Pinpoint the cell where the given text exists, returning its (X, Y) midpoint coordinate. 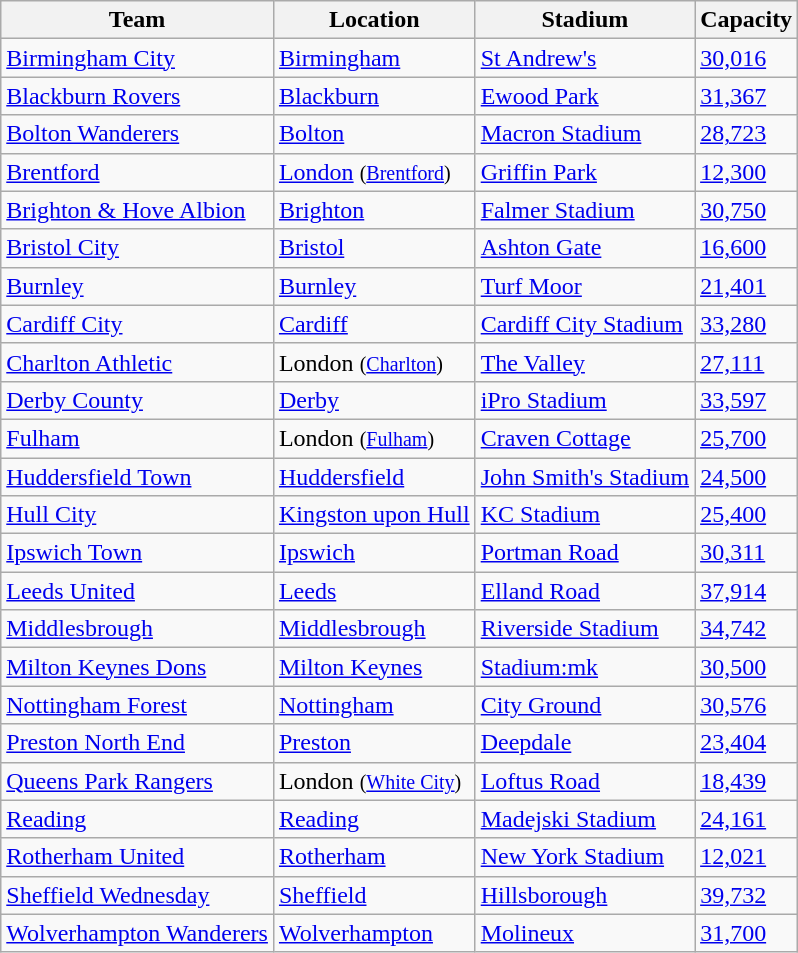
Preston (374, 743)
Ewood Park (584, 96)
Bolton Wanderers (138, 134)
Loftus Road (584, 781)
Blackburn (374, 96)
Nottingham (374, 705)
Bristol (374, 248)
33,280 (746, 324)
37,914 (746, 591)
25,400 (746, 515)
31,367 (746, 96)
21,401 (746, 286)
Molineux (584, 933)
18,439 (746, 781)
Ashton Gate (584, 248)
City Ground (584, 705)
Elland Road (584, 591)
25,700 (746, 438)
John Smith's Stadium (584, 477)
Madejski Stadium (584, 819)
Milton Keynes (374, 667)
Queens Park Rangers (138, 781)
Blackburn Rovers (138, 96)
Craven Cottage (584, 438)
Brighton (374, 210)
31,700 (746, 933)
London (White City) (374, 781)
Location (374, 20)
Deepdale (584, 743)
Portman Road (584, 553)
39,732 (746, 895)
Nottingham Forest (138, 705)
Derby County (138, 400)
Sheffield Wednesday (138, 895)
Griffin Park (584, 172)
Leeds United (138, 591)
Bristol City (138, 248)
30,500 (746, 667)
Stadium:mk (584, 667)
Macron Stadium (584, 134)
London (Brentford) (374, 172)
Cardiff (374, 324)
Hillsborough (584, 895)
Birmingham (374, 58)
Rotherham (374, 857)
Bolton (374, 134)
30,576 (746, 705)
iPro Stadium (584, 400)
Capacity (746, 20)
Huddersfield (374, 477)
KC Stadium (584, 515)
30,750 (746, 210)
Team (138, 20)
Ipswich (374, 553)
33,597 (746, 400)
Turf Moor (584, 286)
Milton Keynes Dons (138, 667)
Derby (374, 400)
Huddersfield Town (138, 477)
Cardiff City Stadium (584, 324)
34,742 (746, 629)
12,021 (746, 857)
London (Fulham) (374, 438)
Fulham (138, 438)
Rotherham United (138, 857)
Wolverhampton (374, 933)
Leeds (374, 591)
Birmingham City (138, 58)
Riverside Stadium (584, 629)
16,600 (746, 248)
Charlton Athletic (138, 362)
Sheffield (374, 895)
30,311 (746, 553)
Falmer Stadium (584, 210)
Brentford (138, 172)
Stadium (584, 20)
27,111 (746, 362)
30,016 (746, 58)
12,300 (746, 172)
Hull City (138, 515)
New York Stadium (584, 857)
The Valley (584, 362)
Brighton & Hove Albion (138, 210)
28,723 (746, 134)
Kingston upon Hull (374, 515)
Preston North End (138, 743)
24,500 (746, 477)
24,161 (746, 819)
St Andrew's (584, 58)
Wolverhampton Wanderers (138, 933)
Ipswich Town (138, 553)
23,404 (746, 743)
Cardiff City (138, 324)
London (Charlton) (374, 362)
